Find where the given text appears and provide that cell's center as [x, y] coordinate. 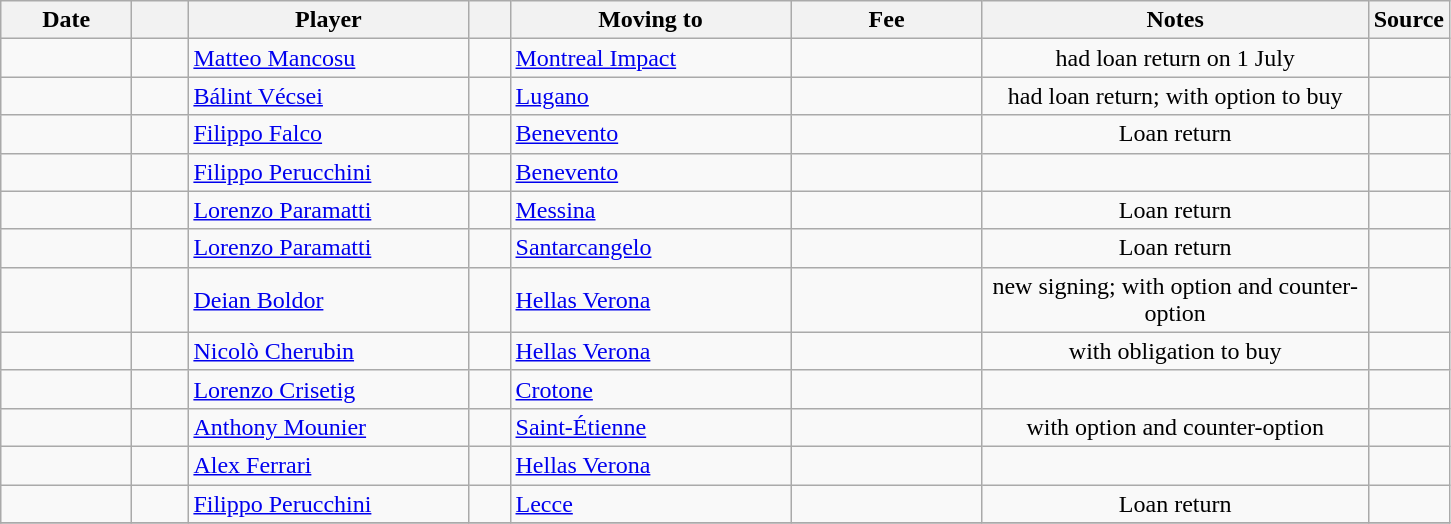
Deian Boldor [328, 300]
Nicolò Cherubin [328, 351]
Source [1408, 20]
Saint-Étienne [650, 427]
Bálint Vécsei [328, 96]
Montreal Impact [650, 58]
Alex Ferrari [328, 465]
Lecce [650, 503]
with option and counter-option [1175, 427]
had loan return on 1 July [1175, 58]
had loan return; with option to buy [1175, 96]
Lorenzo Crisetig [328, 389]
Notes [1175, 20]
Crotone [650, 389]
Anthony Mounier [328, 427]
Lugano [650, 96]
with obligation to buy [1175, 351]
Filippo Falco [328, 134]
Santarcangelo [650, 248]
Player [328, 20]
Date [66, 20]
Fee [886, 20]
Messina [650, 210]
Moving to [650, 20]
Matteo Mancosu [328, 58]
new signing; with option and counter-option [1175, 300]
